Determine the (X, Y) coordinate at the center of the cell enclosing the given text.  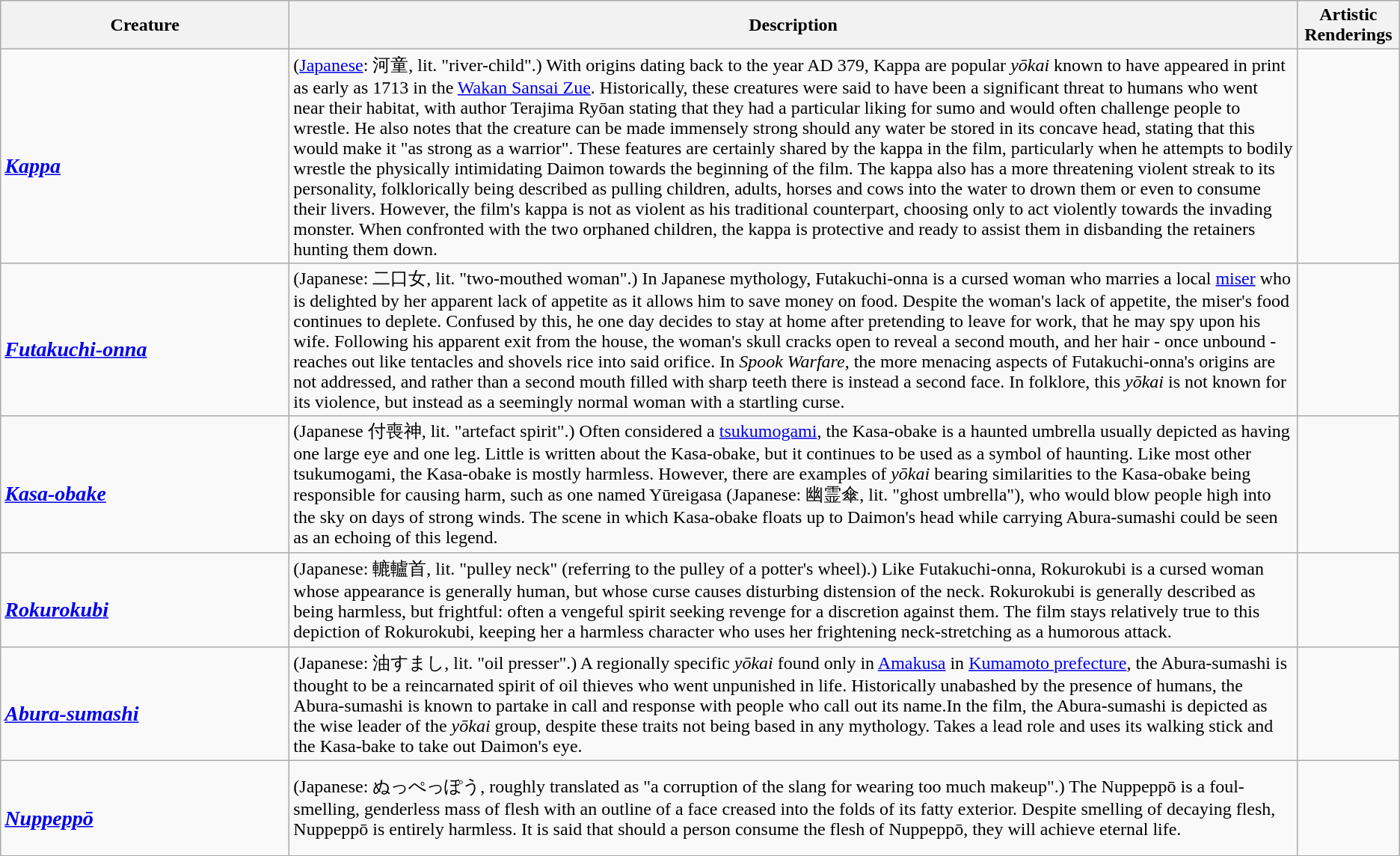
Rokurokubi (145, 600)
Abura-sumashi (145, 703)
Nuppeppō (145, 808)
Artistic Renderings (1348, 25)
Kasa-obake (145, 484)
Kappa (145, 156)
Futakuchi-onna (145, 340)
Description (793, 25)
Creature (145, 25)
